Provide the [x, y] coordinate of the cell's center where the given text is located.  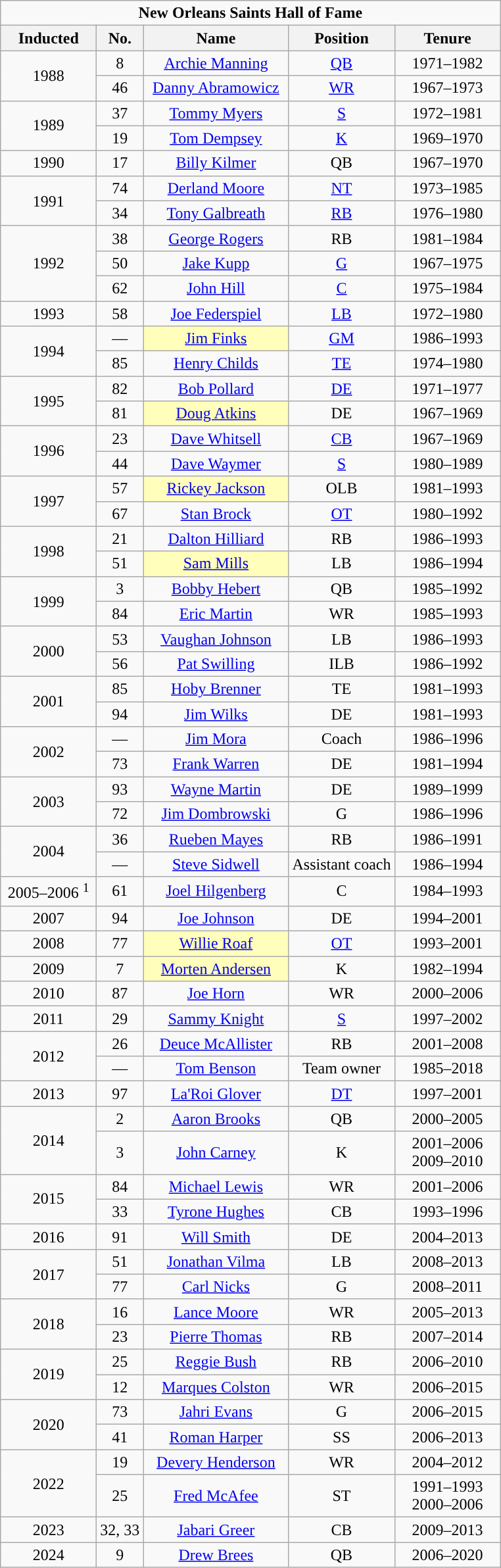
Rueben Mayes [216, 839]
Archie Manning [216, 63]
17 [120, 163]
1990 [49, 163]
1969–1970 [447, 138]
New Orleans Saints Hall of Fame [251, 13]
1972–1981 [447, 113]
Tom Benson [216, 1069]
26 [120, 1044]
Joe Federspiel [216, 314]
Bobby Hebert [216, 589]
44 [120, 464]
Danny Abramowicz [216, 88]
1988 [49, 76]
87 [120, 994]
1993–1996 [447, 1212]
2003 [49, 802]
2023 [49, 1530]
2008–2011 [447, 1286]
2004–2012 [447, 1462]
62 [120, 288]
91 [120, 1237]
1981–1984 [447, 238]
Tony Galbreath [216, 213]
Tommy Myers [216, 113]
1986–1991 [447, 839]
1967–1973 [447, 88]
Drew Brees [216, 1555]
Sammy Knight [216, 1019]
1972–1980 [447, 314]
SS [342, 1437]
Joe Horn [216, 994]
Billy Kilmer [216, 163]
ST [342, 1496]
John Carney [216, 1152]
1997–2001 [447, 1094]
Team owner [342, 1069]
1986–1992 [447, 664]
2000–2006 [447, 994]
2000 [49, 651]
1967–1975 [447, 263]
2014 [49, 1140]
2010 [49, 994]
1984–1993 [447, 892]
34 [120, 213]
1985–2018 [447, 1069]
Hoby Brenner [216, 689]
1973–1985 [447, 188]
1982–1994 [447, 969]
1991 [49, 201]
1980–1992 [447, 514]
Jim Wilks [216, 714]
Dave Whitsell [216, 439]
Steve Sidwell [216, 864]
Jim Finks [216, 339]
Coach [342, 739]
Willie Roaf [216, 944]
Vaughan Johnson [216, 639]
36 [120, 839]
George Rogers [216, 238]
Jonathan Vilma [216, 1262]
1971–1982 [447, 63]
97 [120, 1094]
2005–2013 [447, 1311]
Doug Atkins [216, 414]
1997–2002 [447, 1019]
Morten Andersen [216, 969]
1992 [49, 263]
Tom Dempsey [216, 138]
GM [342, 339]
16 [120, 1311]
Will Smith [216, 1237]
2009 [49, 969]
8 [120, 63]
Stan Brock [216, 514]
72 [120, 814]
Michael Lewis [216, 1187]
Aaron Brooks [216, 1119]
Wayne Martin [216, 789]
29 [120, 1019]
Tenure [447, 38]
1995 [49, 401]
58 [120, 314]
Derland Moore [216, 188]
93 [120, 789]
1985–1993 [447, 614]
Henry Childs [216, 364]
2009–2013 [447, 1530]
1989 [49, 126]
1971–1977 [447, 389]
32, 33 [120, 1530]
33 [120, 1212]
No. [120, 38]
Jake Kupp [216, 263]
56 [120, 664]
1999 [49, 601]
Eric Martin [216, 614]
2006–2010 [447, 1362]
74 [120, 188]
57 [120, 489]
21 [120, 539]
Joel Hilgenberg [216, 892]
Rickey Jackson [216, 489]
Fred McAfee [216, 1496]
67 [120, 514]
Tyrone Hughes [216, 1212]
2001–2006 [447, 1187]
Carl Nicks [216, 1286]
1974–1980 [447, 364]
ILB [342, 664]
2008 [49, 944]
2022 [49, 1484]
Position [342, 38]
2006–2013 [447, 1437]
La'Roi Glover [216, 1094]
2012 [49, 1056]
38 [120, 238]
Inducted [49, 38]
1975–1984 [447, 288]
53 [120, 639]
2016 [49, 1237]
61 [120, 892]
2004 [49, 852]
Pierre Thomas [216, 1336]
1998 [49, 551]
2013 [49, 1094]
Reggie Bush [216, 1362]
82 [120, 389]
Deuce McAllister [216, 1044]
2001–20062009–2010 [447, 1152]
1991–19932000–2006 [447, 1496]
Roman Harper [216, 1437]
81 [120, 414]
Dave Waymer [216, 464]
7 [120, 969]
2015 [49, 1199]
1967–1970 [447, 163]
2008–2013 [447, 1262]
2002 [49, 752]
Jahri Evans [216, 1412]
2007–2014 [447, 1336]
Devery Henderson [216, 1462]
Joe Johnson [216, 918]
Name [216, 38]
2000–2005 [447, 1119]
Bob Pollard [216, 389]
2001–2008 [447, 1044]
1981–1994 [447, 764]
Dalton Hilliard [216, 539]
1980–1989 [447, 464]
1994–2001 [447, 918]
2018 [49, 1324]
2001 [49, 701]
37 [120, 113]
Jim Mora [216, 739]
Jim Dombrowski [216, 814]
2007 [49, 918]
2 [120, 1119]
Sam Mills [216, 564]
Pat Swilling [216, 664]
46 [120, 88]
2019 [49, 1375]
12 [120, 1387]
Jabari Greer [216, 1530]
2024 [49, 1555]
50 [120, 263]
John Hill [216, 288]
2004–2013 [447, 1237]
1989–1999 [447, 789]
1976–1980 [447, 213]
2020 [49, 1425]
41 [120, 1437]
2005–2006 1 [49, 892]
2006–2020 [447, 1555]
Frank Warren [216, 764]
2017 [49, 1274]
1997 [49, 501]
NT [342, 188]
1993–2001 [447, 944]
Assistant coach [342, 864]
2011 [49, 1019]
OLB [342, 489]
1993 [49, 314]
1996 [49, 451]
9 [120, 1555]
Marques Colston [216, 1387]
Lance Moore [216, 1311]
1985–1992 [447, 589]
DT [342, 1094]
1994 [49, 351]
